Identify which cell holds the provided text, then report its [X, Y] central coordinate. 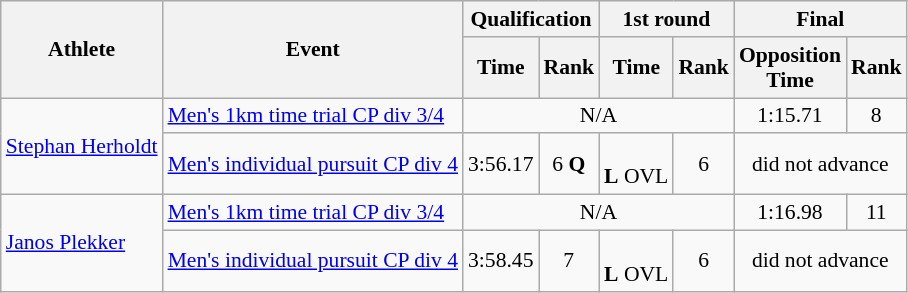
1st round [666, 19]
6 Q [568, 164]
Final [820, 19]
8 [876, 116]
OppositionTime [790, 68]
Janos Plekker [82, 244]
11 [876, 213]
Athlete [82, 50]
3:56.17 [500, 164]
Event [313, 50]
Qualification [531, 19]
7 [568, 260]
Stephan Herholdt [82, 146]
3:58.45 [500, 260]
1:16.98 [790, 213]
1:15.71 [790, 116]
